Pinpoint the cell where the given text exists, returning its [x, y] midpoint coordinate. 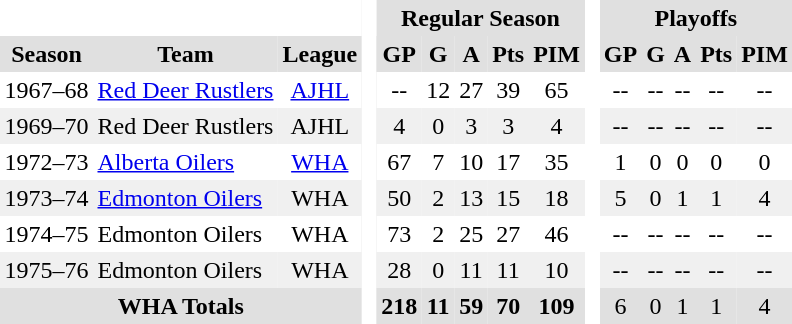
28 [400, 270]
5 [620, 198]
15 [508, 198]
59 [472, 306]
WHA Totals [181, 306]
50 [400, 198]
12 [438, 90]
1975–76 [46, 270]
67 [400, 162]
PIM [557, 54]
218 [400, 306]
17 [508, 162]
1972–73 [46, 162]
46 [557, 234]
70 [508, 306]
Alberta Oilers [186, 162]
Season [46, 54]
1974–75 [46, 234]
League [320, 54]
7 [438, 162]
73 [400, 234]
39 [508, 90]
25 [472, 234]
1969–70 [46, 126]
65 [557, 90]
Playoffs [696, 18]
6 [620, 306]
1967–68 [46, 90]
18 [557, 198]
13 [472, 198]
35 [557, 162]
1973–74 [46, 198]
109 [557, 306]
Team [186, 54]
Regular Season [481, 18]
